Find where the given text appears and provide that cell's center as (x, y) coordinate. 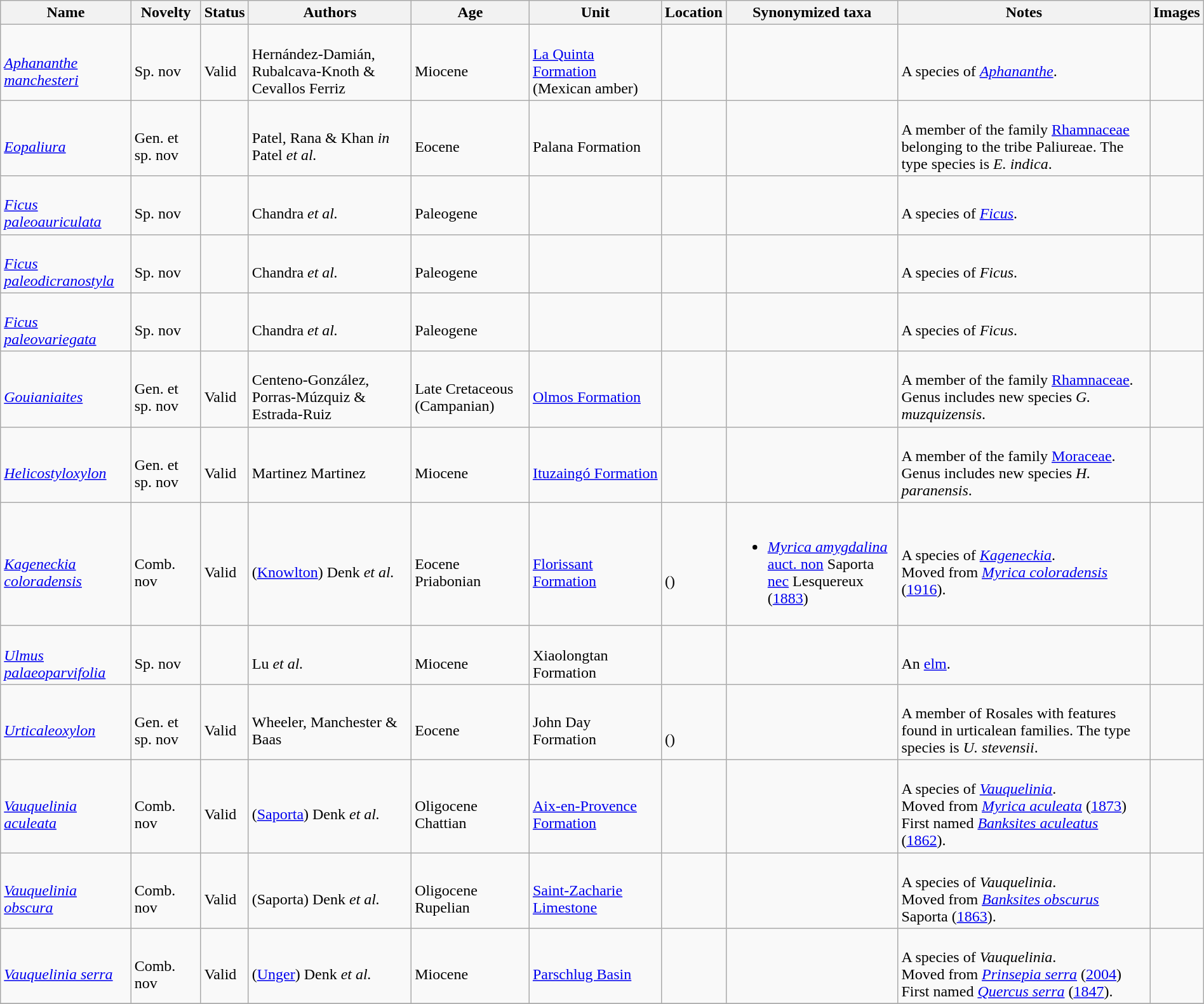
A member of the family Rhamnaceae belonging to the tribe Paliureae. The type species is E. indica. (1024, 138)
OligoceneRupelian (471, 890)
Ulmus palaeoparvifolia (66, 655)
EocenePriabonian (471, 564)
Wheeler, Manchester & Baas (330, 721)
Notes (1024, 13)
Age (471, 13)
Images (1177, 13)
Authors (330, 13)
Helicostyloxylon (66, 465)
Ficus paleovariegata (66, 322)
John Day Formation (595, 721)
Status (225, 13)
A member of Rosales with features found in urticalean families. The type species is U. stevensii. (1024, 721)
La Quinta Formation (Mexican amber) (595, 62)
OligoceneChattian (471, 806)
A member of the family Moraceae. Genus includes new species H. paranensis. (1024, 465)
Martinez Martinez (330, 465)
Ficus paleoauriculata (66, 205)
Vauquelinia obscura (66, 890)
Unit (595, 13)
Palana Formation (595, 138)
A species of Vauquelinia.Moved from Myrica aculeata (1873) First named Banksites aculeatus (1862). (1024, 806)
Olmos Formation (595, 389)
Centeno-González, Porras-Múzquiz & Estrada-Ruiz (330, 389)
An elm. (1024, 655)
Novelty (166, 13)
Parschlug Basin (595, 967)
A species of Vauquelinia. Moved from Prinsepia serra (2004) First named Quercus serra (1847). (1024, 967)
Late Cretaceous (Campanian) (471, 389)
Synonymized taxa (812, 13)
Vauquelinia aculeata (66, 806)
Hernández-Damián, Rubalcava-Knoth & Cevallos Ferriz (330, 62)
Eopaliura (66, 138)
Name (66, 13)
Ituzaingó Formation (595, 465)
Kageneckia coloradensis (66, 564)
Urticaleoxylon (66, 721)
Location (694, 13)
Vauquelinia serra (66, 967)
Florissant Formation (595, 564)
A species of Vauquelinia. Moved from Banksites obscurus Saporta (1863). (1024, 890)
Aphananthe manchesteri (66, 62)
Lu et al. (330, 655)
Ficus paleodicranostyla (66, 264)
Patel, Rana & Khan in Patel et al. (330, 138)
A species of Kageneckia. Moved from Myrica coloradensis (1916). (1024, 564)
(Knowlton) Denk et al. (330, 564)
A species of Aphananthe. (1024, 62)
(Unger) Denk et al. (330, 967)
Saint-Zacharie Limestone (595, 890)
Myrica amygdalinaauct. non Saporta nec Lesquereux (1883) (812, 564)
A member of the family Rhamnaceae. Genus includes new species G. muzquizensis. (1024, 389)
Aix-en-Provence Formation (595, 806)
Xiaolongtan Formation (595, 655)
Gouianiaites (66, 389)
